For the text-containing cell, return its midpoint in [X, Y] coordinate format. 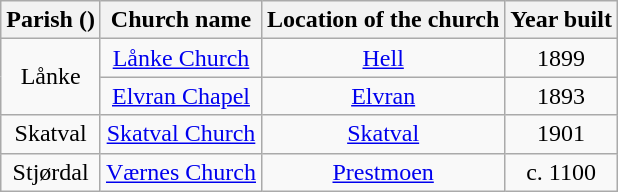
Year built [562, 20]
Location of the church [384, 20]
Church name [180, 20]
1893 [562, 96]
Værnes Church [180, 172]
Lånke [51, 77]
Skatval Church [180, 134]
Hell [384, 58]
Elvran [384, 96]
Stjørdal [51, 172]
Elvran Chapel [180, 96]
c. 1100 [562, 172]
1901 [562, 134]
Prestmoen [384, 172]
1899 [562, 58]
Parish () [51, 20]
Lånke Church [180, 58]
